Search for the cell housing the specified text and yield its [X, Y] center coordinate. 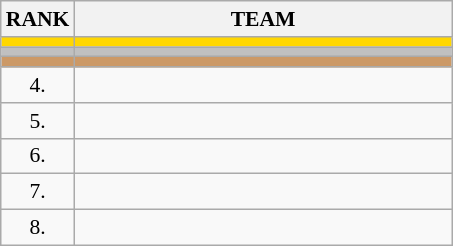
8. [38, 228]
RANK [38, 19]
7. [38, 192]
5. [38, 121]
4. [38, 85]
6. [38, 156]
TEAM [262, 19]
